For the text-containing cell, return its midpoint in [X, Y] coordinate format. 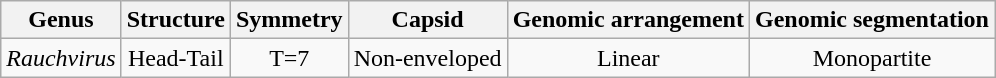
Monopartite [872, 58]
Genomic arrangement [628, 20]
Symmetry [289, 20]
Head-Tail [176, 58]
Genus [61, 20]
T=7 [289, 58]
Structure [176, 20]
Rauchvirus [61, 58]
Genomic segmentation [872, 20]
Capsid [428, 20]
Linear [628, 58]
Non-enveloped [428, 58]
